Scan for the cell matching the given text and deliver its [x, y] coordinate at center. 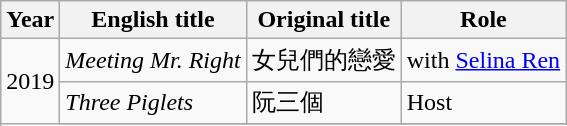
Meeting Mr. Right [153, 60]
Three Piglets [153, 102]
阮三個 [324, 102]
English title [153, 20]
with Selina Ren [483, 60]
女兒們的戀愛 [324, 60]
Year [30, 20]
Role [483, 20]
Host [483, 102]
Original title [324, 20]
2019 [30, 82]
